Determine the (X, Y) coordinate at the center of the cell enclosing the given text.  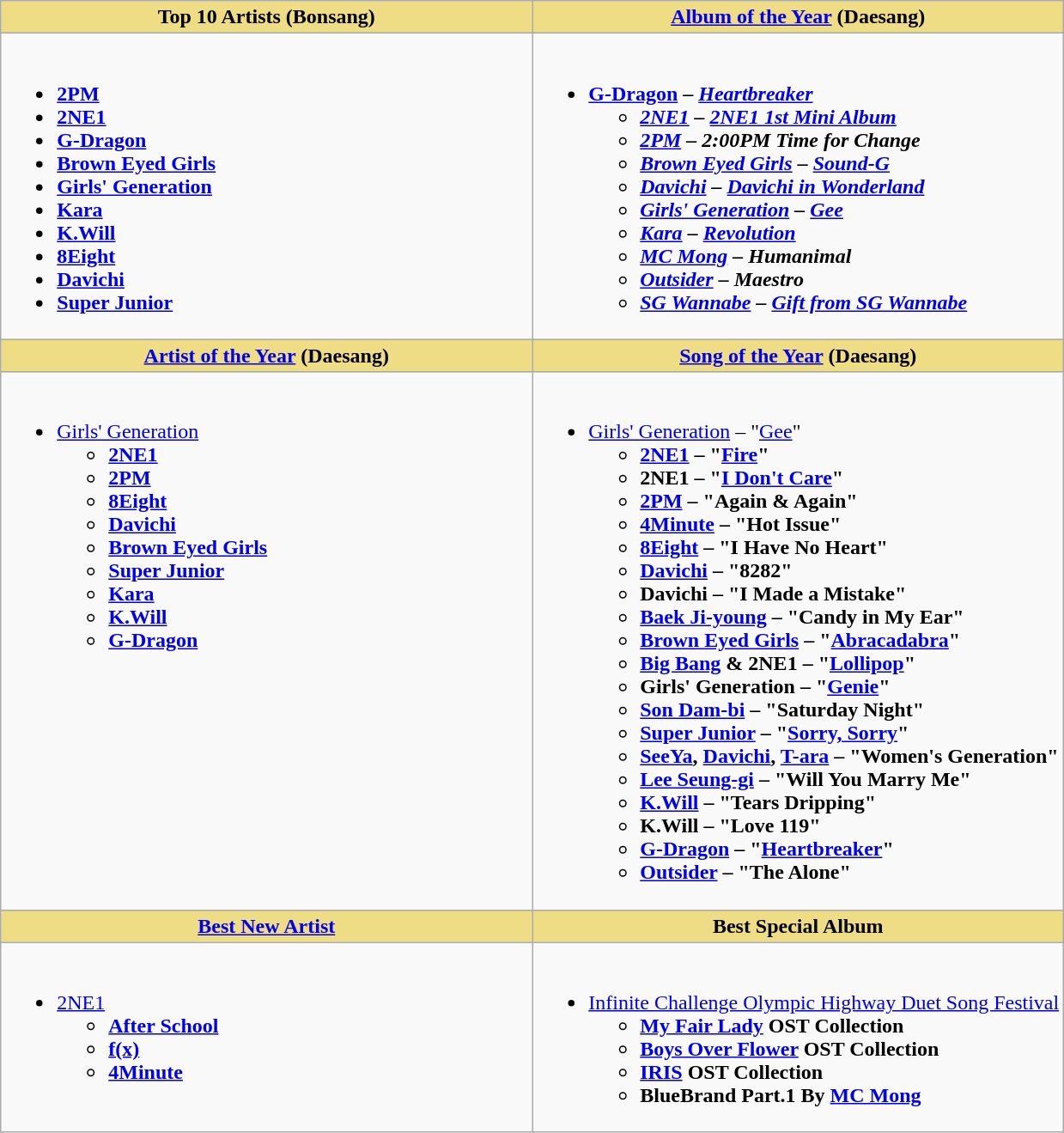
2PM2NE1G-DragonBrown Eyed GirlsGirls' GenerationKaraK.Will8EightDavichiSuper Junior (266, 186)
Best New Artist (266, 926)
Top 10 Artists (Bonsang) (266, 17)
Artist of the Year (Daesang) (266, 356)
Album of the Year (Daesang) (799, 17)
Song of the Year (Daesang) (799, 356)
Best Special Album (799, 926)
Girls' Generation2NE12PM8EightDavichiBrown Eyed GirlsSuper JuniorKaraK.WillG-Dragon (266, 641)
2NE1After Schoolf(x)4Minute (266, 1038)
